Return (x, y) of the center of cell containing provided text 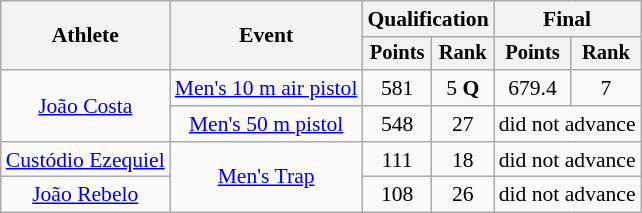
Men's 10 m air pistol (266, 88)
7 (606, 88)
548 (396, 124)
18 (463, 160)
5 Q (463, 88)
679.4 (532, 88)
Men's 50 m pistol (266, 124)
Qualification (428, 19)
27 (463, 124)
Final (568, 19)
581 (396, 88)
Event (266, 36)
Men's Trap (266, 178)
111 (396, 160)
Custódio Ezequiel (86, 160)
João Rebelo (86, 195)
26 (463, 195)
108 (396, 195)
Athlete (86, 36)
João Costa (86, 106)
